Determine the [x, y] coordinate at the center of the cell enclosing the given text.  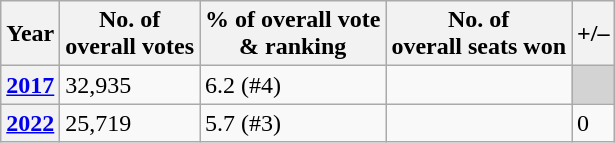
25,719 [130, 123]
Year [30, 34]
0 [594, 123]
No. ofoverall seats won [479, 34]
32,935 [130, 85]
2022 [30, 123]
5.7 (#3) [293, 123]
No. ofoverall votes [130, 34]
+/– [594, 34]
% of overall vote & ranking [293, 34]
2017 [30, 85]
6.2 (#4) [293, 85]
